Find where the given text appears and provide that cell's center as (X, Y) coordinate. 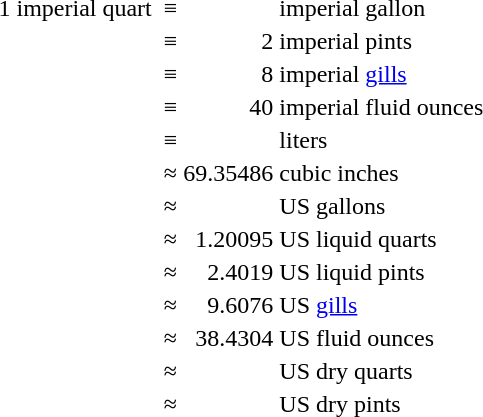
40 (228, 107)
69.35486 (228, 173)
2.4019 (228, 272)
9.6076 (228, 305)
2 (228, 41)
8 (228, 74)
1.20095 (228, 239)
38.4304 (228, 338)
